Scan for the cell matching the given text and deliver its (X, Y) coordinate at center. 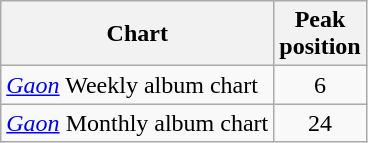
Gaon Monthly album chart (138, 123)
6 (320, 85)
Peakposition (320, 34)
Chart (138, 34)
Gaon Weekly album chart (138, 85)
24 (320, 123)
